From the cell containing the given text, extract its center point as (X, Y) coordinate. 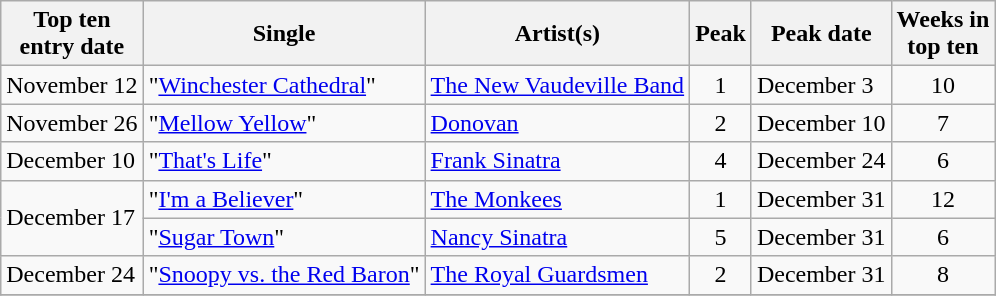
Peak (721, 34)
5 (721, 237)
"Sugar Town" (284, 237)
Top tenentry date (72, 34)
"That's Life" (284, 161)
7 (943, 123)
"Mellow Yellow" (284, 123)
November 12 (72, 85)
Peak date (821, 34)
Frank Sinatra (558, 161)
"Snoopy vs. the Red Baron" (284, 275)
The Royal Guardsmen (558, 275)
Nancy Sinatra (558, 237)
Donovan (558, 123)
12 (943, 199)
"I'm a Believer" (284, 199)
4 (721, 161)
The Monkees (558, 199)
10 (943, 85)
Artist(s) (558, 34)
November 26 (72, 123)
"Winchester Cathedral" (284, 85)
The New Vaudeville Band (558, 85)
8 (943, 275)
Single (284, 34)
Weeks intop ten (943, 34)
December 3 (821, 85)
December 17 (72, 218)
